Output the (x, y) coordinate of the center of the cell containing the given text.  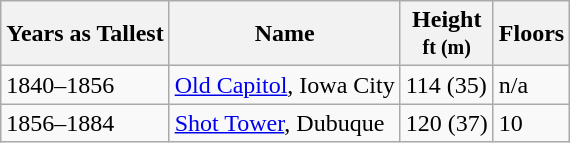
n/a (531, 85)
Years as Tallest (85, 34)
10 (531, 123)
1840–1856 (85, 85)
Old Capitol, Iowa City (284, 85)
Name (284, 34)
Heightft (m) (446, 34)
114 (35) (446, 85)
1856–1884 (85, 123)
120 (37) (446, 123)
Floors (531, 34)
Shot Tower, Dubuque (284, 123)
